Return the (x, y) coordinate for the center point of the cell that contains the specified text.  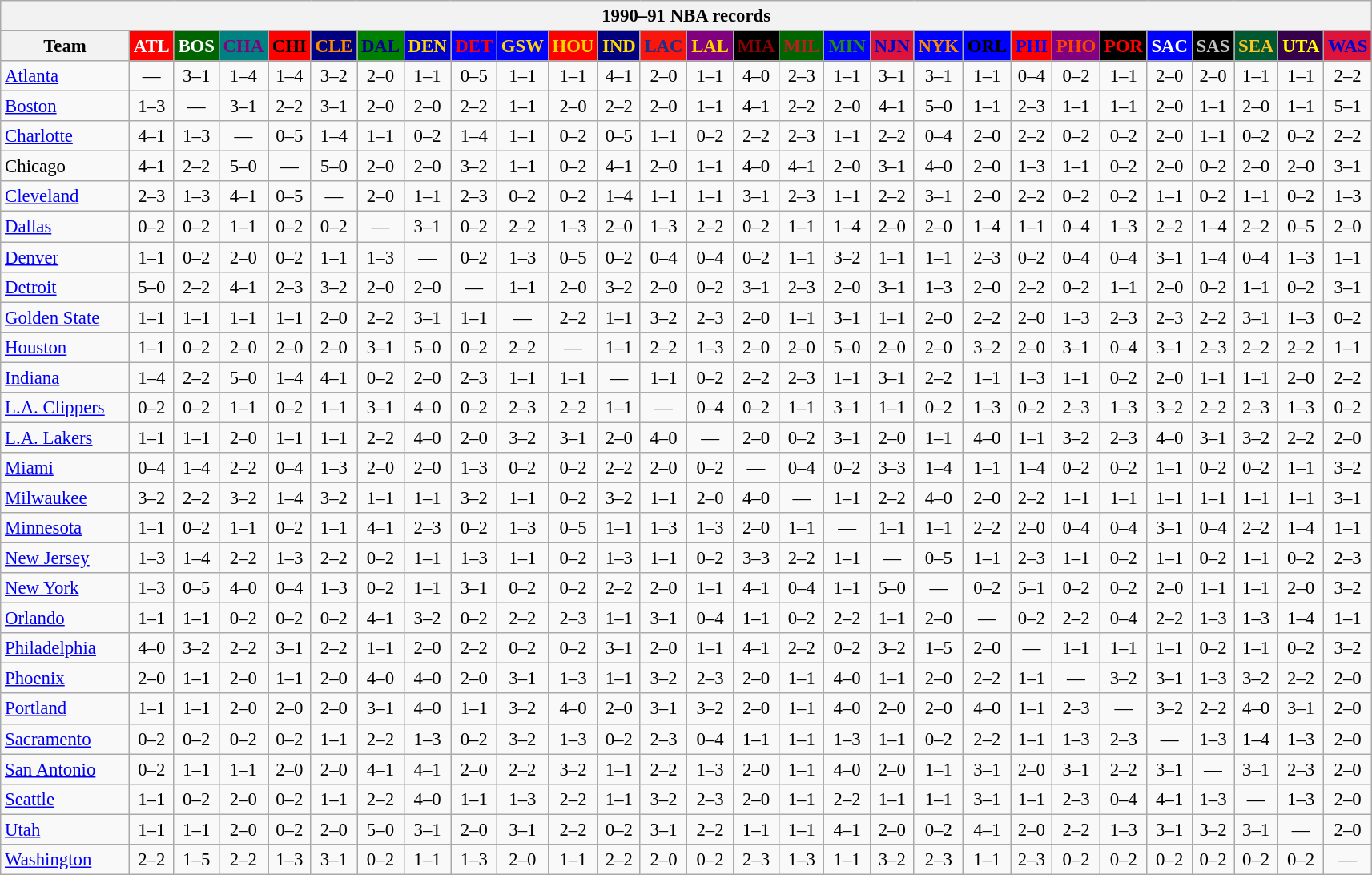
Seattle (66, 799)
DET (474, 46)
IND (619, 46)
Orlando (66, 619)
Washington (66, 860)
POR (1123, 46)
Minnesota (66, 528)
Milwaukee (66, 498)
SAS (1213, 46)
Detroit (66, 287)
Cleveland (66, 196)
L.A. Lakers (66, 437)
New Jersey (66, 558)
HOU (573, 46)
LAC (663, 46)
WAS (1348, 46)
PHO (1076, 46)
Chicago (66, 167)
NYK (939, 46)
Denver (66, 257)
GSW (522, 46)
Indiana (66, 377)
CHA (243, 46)
San Antonio (66, 769)
Atlanta (66, 76)
ATL (151, 46)
Team (66, 46)
Dallas (66, 227)
L.A. Clippers (66, 408)
DAL (381, 46)
CLE (333, 46)
Houston (66, 347)
CHI (289, 46)
Boston (66, 107)
MIN (847, 46)
BOS (196, 46)
Utah (66, 829)
DEN (428, 46)
NJN (892, 46)
Philadelphia (66, 648)
Charlotte (66, 136)
Miami (66, 468)
1990–91 NBA records (686, 16)
UTA (1301, 46)
Golden State (66, 317)
MIL (802, 46)
Sacramento (66, 739)
MIA (756, 46)
ORL (987, 46)
Phoenix (66, 679)
LAL (710, 46)
Portland (66, 709)
SAC (1169, 46)
New York (66, 588)
PHI (1032, 46)
SEA (1256, 46)
